From the cell containing the given text, extract its center point as [X, Y] coordinate. 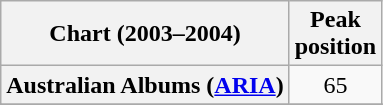
Peakposition [335, 34]
Australian Albums (ARIA) [145, 85]
65 [335, 85]
Chart (2003–2004) [145, 34]
